Identify which cell holds the provided text, then report its [x, y] central coordinate. 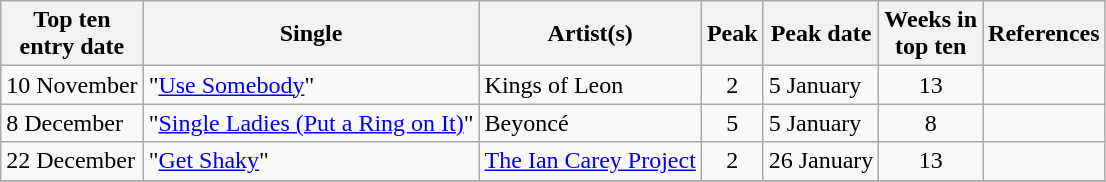
10 November [72, 85]
26 January [821, 161]
"Use Somebody" [311, 85]
References [1044, 34]
Peak date [821, 34]
"Single Ladies (Put a Ring on It)" [311, 123]
"Get Shaky" [311, 161]
Single [311, 34]
Artist(s) [590, 34]
Beyoncé [590, 123]
Weeks intop ten [931, 34]
The Ian Carey Project [590, 161]
22 December [72, 161]
Top tenentry date [72, 34]
Peak [732, 34]
Kings of Leon [590, 85]
5 [732, 123]
8 [931, 123]
8 December [72, 123]
